Pinpoint the cell where the given text exists, returning its (x, y) midpoint coordinate. 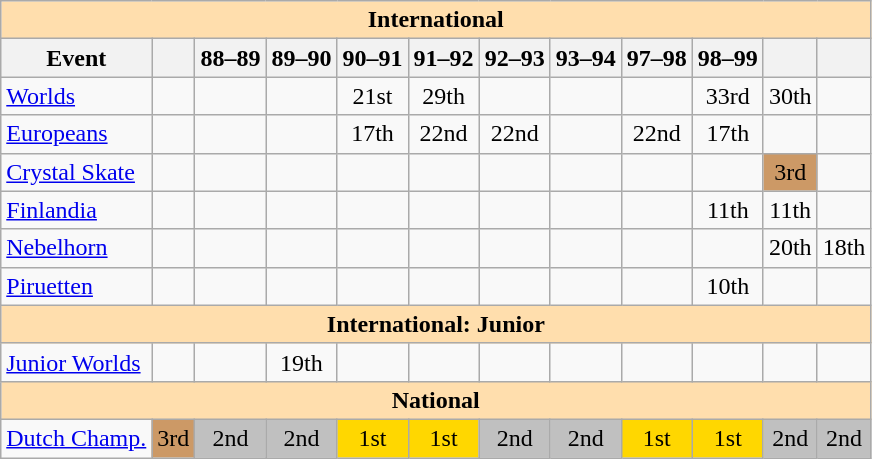
33rd (728, 96)
Worlds (76, 96)
Event (76, 58)
Piruetten (76, 286)
89–90 (302, 58)
91–92 (444, 58)
88–89 (230, 58)
Finlandia (76, 210)
93–94 (586, 58)
18th (844, 248)
National (436, 400)
97–98 (656, 58)
20th (790, 248)
Europeans (76, 134)
21st (372, 96)
19th (302, 362)
International (436, 20)
30th (790, 96)
Nebelhorn (76, 248)
92–93 (514, 58)
29th (444, 96)
98–99 (728, 58)
Crystal Skate (76, 172)
10th (728, 286)
Dutch Champ. (76, 438)
90–91 (372, 58)
Junior Worlds (76, 362)
International: Junior (436, 324)
